Return [x, y] of the center of cell containing provided text 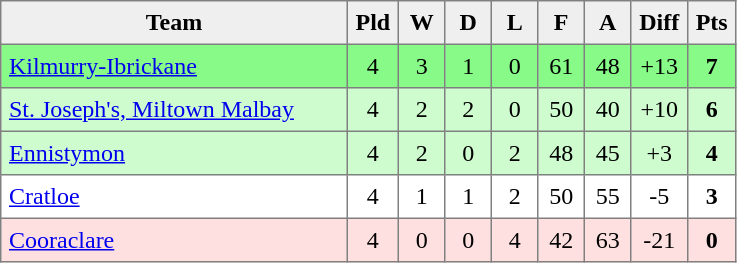
63 [607, 240]
Pts [711, 23]
F [561, 23]
Cooraclare [174, 240]
+3 [659, 153]
Diff [659, 23]
42 [561, 240]
55 [607, 197]
Cratloe [174, 197]
Pld [372, 23]
61 [561, 66]
+10 [659, 110]
+13 [659, 66]
40 [607, 110]
Ennistymon [174, 153]
-21 [659, 240]
7 [711, 66]
W [421, 23]
D [468, 23]
6 [711, 110]
A [607, 23]
Kilmurry-Ibrickane [174, 66]
St. Joseph's, Miltown Malbay [174, 110]
Team [174, 23]
-5 [659, 197]
L [514, 23]
45 [607, 153]
